Search for the cell housing the specified text and yield its [x, y] center coordinate. 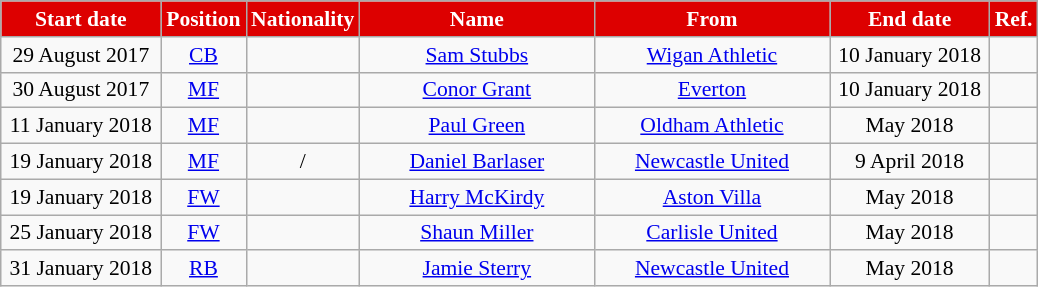
CB [204, 55]
From [712, 19]
29 August 2017 [81, 55]
Start date [81, 19]
Harry McKirdy [476, 197]
Conor Grant [476, 90]
9 April 2018 [910, 162]
Position [204, 19]
Name [476, 19]
Carlisle United [712, 233]
End date [910, 19]
Daniel Barlaser [476, 162]
Sam Stubbs [476, 55]
Shaun Miller [476, 233]
Paul Green [476, 126]
31 January 2018 [81, 269]
Nationality [302, 19]
Aston Villa [712, 197]
RB [204, 269]
Everton [712, 90]
25 January 2018 [81, 233]
Oldham Athletic [712, 126]
Jamie Sterry [476, 269]
Ref. [1014, 19]
Wigan Athletic [712, 55]
11 January 2018 [81, 126]
/ [302, 162]
30 August 2017 [81, 90]
